For the text-containing cell, return its midpoint in [x, y] coordinate format. 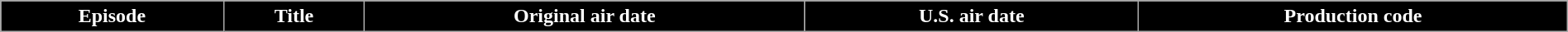
Episode [112, 16]
Production code [1353, 16]
Title [294, 16]
U.S. air date [972, 16]
Original air date [585, 16]
